Locate the cell with the specified text and output its [X, Y] center coordinate. 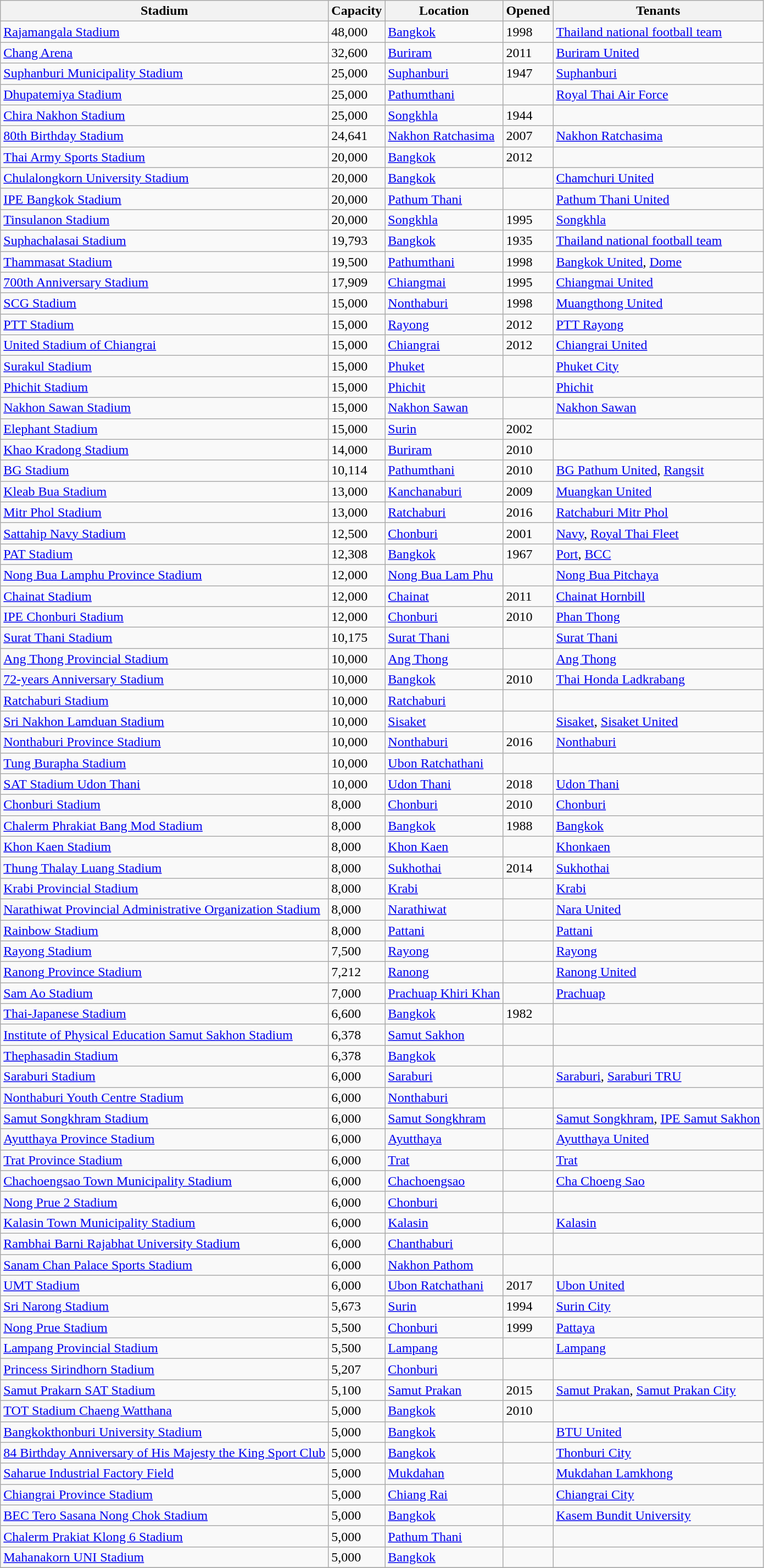
Nonthaburi Youth Centre Stadium [165, 1097]
Ubon United [658, 1286]
Trat Province Stadium [165, 1160]
Samut Prakan [444, 1390]
Ang Thong Provincial Stadium [165, 659]
Saraburi [444, 1077]
BG Pathum United, Rangsit [658, 471]
Chiangmai United [658, 283]
PTT Stadium [165, 324]
Chiang Rai [444, 1494]
Samut Prakan, Samut Prakan City [658, 1390]
10,114 [357, 471]
IPE Chonburi Stadium [165, 617]
12,308 [357, 554]
Nakhon Pathom [444, 1264]
Pattaya [658, 1328]
Sam Ao Stadium [165, 993]
32,600 [357, 53]
Opened [528, 11]
BEC Tero Sasana Nong Chok Stadium [165, 1515]
Chalerm Prakiat Klong 6 Stadium [165, 1536]
Tenants [658, 11]
Thung Thalay Luang Stadium [165, 867]
Phuket City [658, 366]
2001 [528, 533]
Chainat [444, 596]
Khonkaen [658, 847]
Cha Choeng Sao [658, 1181]
Prachuap Khiri Khan [444, 993]
Thonburi City [658, 1453]
Kleab Bua Stadium [165, 491]
BTU United [658, 1432]
Ratchaburi Mitr Phol [658, 512]
Narathiwat [444, 909]
SCG Stadium [165, 304]
7,000 [357, 993]
14,000 [357, 450]
Chiangrai Province Stadium [165, 1494]
Khon Kaen Stadium [165, 847]
2017 [528, 1286]
1947 [528, 74]
10,175 [357, 638]
Chiangrai City [658, 1494]
Ranong United [658, 972]
Tung Burapha Stadium [165, 763]
Princess Sirindhorn Stadium [165, 1369]
Chanthaburi [444, 1244]
TOT Stadium Chaeng Watthana [165, 1411]
2007 [528, 136]
1982 [528, 1014]
Chiangrai [444, 345]
Prachuap [658, 993]
1967 [528, 554]
2018 [528, 784]
Bangkokthonburi University Stadium [165, 1432]
Rainbow Stadium [165, 931]
5,673 [357, 1307]
19,793 [357, 240]
Samut Songkhram Stadium [165, 1118]
80th Birthday Stadium [165, 136]
Chira Nakhon Stadium [165, 115]
84 Birthday Anniversary of His Majesty the King Sport Club [165, 1453]
48,000 [357, 32]
24,641 [357, 136]
Nonthaburi Province Stadium [165, 742]
5,100 [357, 1390]
Kasem Bundit University [658, 1515]
Chonburi Stadium [165, 805]
Dhupatemiya Stadium [165, 94]
Mukdahan Lamkhong [658, 1474]
Chachoengsao [444, 1181]
Royal Thai Air Force [658, 94]
Nong Prue Stadium [165, 1328]
7,500 [357, 951]
Capacity [357, 11]
Ayutthaya United [658, 1139]
Ranong Province Stadium [165, 972]
Ratchaburi Stadium [165, 701]
2014 [528, 867]
Krabi Provincial Stadium [165, 888]
Thai Army Sports Stadium [165, 157]
Nong Bua Lam Phu [444, 575]
Phichit Stadium [165, 387]
Kanchanaburi [444, 491]
Samut Songkhram [444, 1118]
1988 [528, 826]
Narathiwat Provincial Administrative Organization Stadium [165, 909]
Port, BCC [658, 554]
6,600 [357, 1014]
Rajamangala Stadium [165, 32]
5,207 [357, 1369]
Mukdahan [444, 1474]
1994 [528, 1307]
Phuket [444, 366]
Pathum Thani United [658, 199]
Muangkan United [658, 491]
Elephant Stadium [165, 429]
Thephasadin Stadium [165, 1056]
700th Anniversary Stadium [165, 283]
Sisaket, Sisaket United [658, 721]
Stadium [165, 11]
Sattahip Navy Stadium [165, 533]
SAT Stadium Udon Thani [165, 784]
Chamchuri United [658, 178]
Sri Nakhon Lamduan Stadium [165, 721]
Lampang Provincial Stadium [165, 1348]
Location [444, 11]
Rambhai Barni Rajabhat University Stadium [165, 1244]
Suphachalasai Stadium [165, 240]
Navy, Royal Thai Fleet [658, 533]
2002 [528, 429]
Ayutthaya Province Stadium [165, 1139]
Muangthong United [658, 304]
2009 [528, 491]
Thammasat Stadium [165, 262]
Samut Songkhram, IPE Samut Sakhon [658, 1118]
UMT Stadium [165, 1286]
Suphanburi Municipality Stadium [165, 74]
17,909 [357, 283]
1944 [528, 115]
Surin City [658, 1307]
Nong Bua Pitchaya [658, 575]
Kalasin Town Municipality Stadium [165, 1223]
BG Stadium [165, 471]
Ranong [444, 972]
Tinsulanon Stadium [165, 220]
United Stadium of Chiangrai [165, 345]
Khon Kaen [444, 847]
72-years Anniversary Stadium [165, 680]
Chachoengsao Town Municipality Stadium [165, 1181]
PAT Stadium [165, 554]
Saraburi Stadium [165, 1077]
Thai-Japanese Stadium [165, 1014]
Sri Narong Stadium [165, 1307]
Nong Bua Lamphu Province Stadium [165, 575]
12,500 [357, 533]
IPE Bangkok Stadium [165, 199]
Chainat Stadium [165, 596]
1935 [528, 240]
Bangkok United, Dome [658, 262]
Samut Sakhon [444, 1035]
Buriram United [658, 53]
7,212 [357, 972]
Chalerm Phrakiat Bang Mod Stadium [165, 826]
19,500 [357, 262]
Nara United [658, 909]
Chiangrai United [658, 345]
Chiangmai [444, 283]
Ayutthaya [444, 1139]
Sisaket [444, 721]
Thai Honda Ladkrabang [658, 680]
Surakul Stadium [165, 366]
Institute of Physical Education Samut Sakhon Stadium [165, 1035]
Mitr Phol Stadium [165, 512]
Chainat Hornbill [658, 596]
1999 [528, 1328]
2015 [528, 1390]
Samut Prakarn SAT Stadium [165, 1390]
Chulalongkorn University Stadium [165, 178]
Sanam Chan Palace Sports Stadium [165, 1264]
Rayong Stadium [165, 951]
Phan Thong [658, 617]
Khao Kradong Stadium [165, 450]
PTT Rayong [658, 324]
Nong Prue 2 Stadium [165, 1202]
Surat Thani Stadium [165, 638]
Chang Arena [165, 53]
Saraburi, Saraburi TRU [658, 1077]
Mahanakorn UNI Stadium [165, 1557]
Nakhon Sawan Stadium [165, 408]
Saharue Industrial Factory Field [165, 1474]
